Scan for the cell matching the given text and deliver its [x, y] coordinate at center. 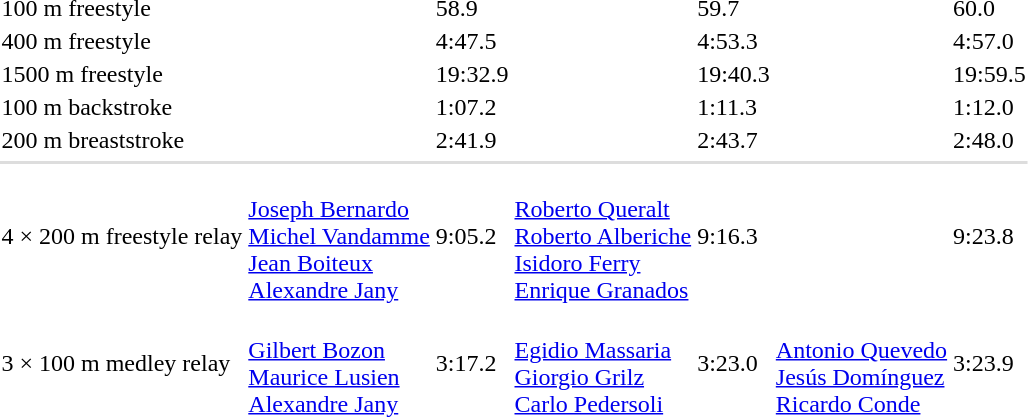
2:43.7 [734, 140]
9:16.3 [734, 236]
Roberto QueraltRoberto AlbericheIsidoro FerryEnrique Granados [603, 236]
1500 m freestyle [122, 74]
4:47.5 [472, 41]
400 m freestyle [122, 41]
200 m breaststroke [122, 140]
4:53.3 [734, 41]
19:32.9 [472, 74]
1:11.3 [734, 107]
2:48.0 [990, 140]
9:23.8 [990, 236]
1:12.0 [990, 107]
100 m backstroke [122, 107]
2:41.9 [472, 140]
9:05.2 [472, 236]
1:07.2 [472, 107]
Joseph BernardoMichel VandammeJean BoiteuxAlexandre Jany [340, 236]
19:59.5 [990, 74]
4:57.0 [990, 41]
19:40.3 [734, 74]
4 × 200 m freestyle relay [122, 236]
